Provide the (X, Y) coordinate of the cell's center where the given text is located.  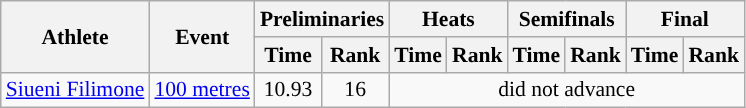
Heats (448, 19)
16 (355, 90)
Event (202, 36)
Athlete (76, 36)
Siueni Filimone (76, 90)
Preliminaries (322, 19)
did not advance (566, 90)
10.93 (288, 90)
Semifinals (567, 19)
Final (685, 19)
100 metres (202, 90)
